Detect which cell encompasses the target text, then output its [X, Y] center coordinate. 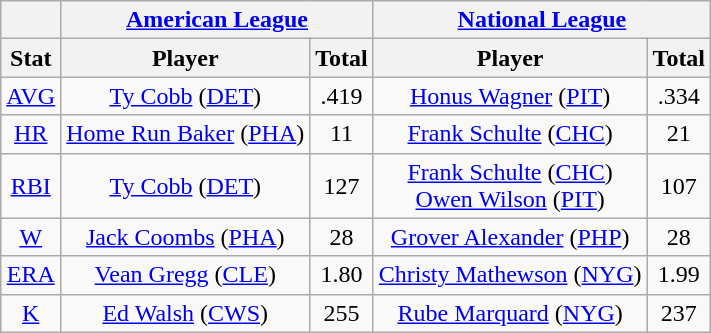
Jack Coombs (PHA) [186, 237]
HR [31, 134]
237 [679, 313]
National League [542, 20]
AVG [31, 96]
Stat [31, 58]
107 [679, 186]
RBI [31, 186]
1.80 [342, 275]
Christy Mathewson (NYG) [510, 275]
Home Run Baker (PHA) [186, 134]
Grover Alexander (PHP) [510, 237]
Frank Schulte (CHC) [510, 134]
Ed Walsh (CWS) [186, 313]
127 [342, 186]
255 [342, 313]
K [31, 313]
1.99 [679, 275]
American League [218, 20]
.334 [679, 96]
W [31, 237]
Honus Wagner (PIT) [510, 96]
Rube Marquard (NYG) [510, 313]
ERA [31, 275]
Frank Schulte (CHC)Owen Wilson (PIT) [510, 186]
21 [679, 134]
Vean Gregg (CLE) [186, 275]
11 [342, 134]
.419 [342, 96]
